Locate the cell with the specified text and output its [X, Y] center coordinate. 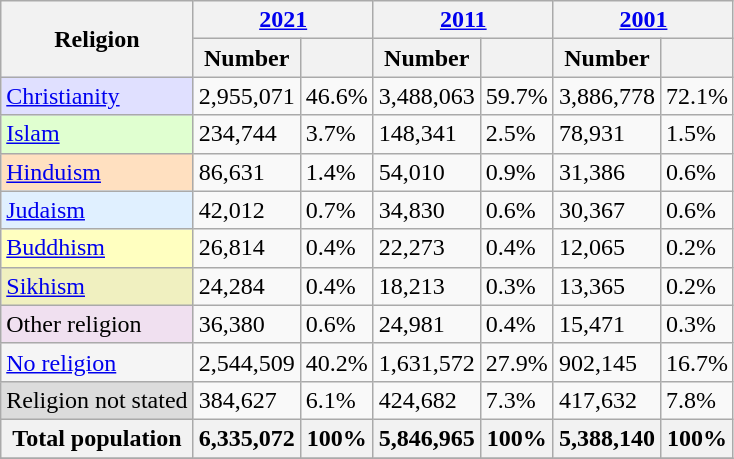
424,682 [426, 400]
42,012 [246, 210]
86,631 [246, 172]
26,814 [246, 248]
No religion [97, 362]
234,744 [246, 134]
2011 [463, 20]
7.8% [696, 400]
78,931 [606, 134]
12,065 [606, 248]
2001 [643, 20]
40.2% [336, 362]
27.9% [516, 362]
2021 [283, 20]
384,627 [246, 400]
2,955,071 [246, 96]
Religion not stated [97, 400]
30,367 [606, 210]
3.7% [336, 134]
5,388,140 [606, 438]
2,544,509 [246, 362]
1.4% [336, 172]
24,284 [246, 286]
22,273 [426, 248]
Buddhism [97, 248]
3,488,063 [426, 96]
3,886,778 [606, 96]
148,341 [426, 134]
31,386 [606, 172]
13,365 [606, 286]
2.5% [516, 134]
Religion [97, 39]
6.1% [336, 400]
1,631,572 [426, 362]
Sikhism [97, 286]
59.7% [516, 96]
417,632 [606, 400]
18,213 [426, 286]
Islam [97, 134]
Hinduism [97, 172]
0.9% [516, 172]
16.7% [696, 362]
34,830 [426, 210]
6,335,072 [246, 438]
1.5% [696, 134]
46.6% [336, 96]
Other religion [97, 324]
15,471 [606, 324]
36,380 [246, 324]
5,846,965 [426, 438]
Christianity [97, 96]
54,010 [426, 172]
24,981 [426, 324]
Judaism [97, 210]
72.1% [696, 96]
902,145 [606, 362]
0.7% [336, 210]
7.3% [516, 400]
Total population [97, 438]
